Search for the cell housing the specified text and yield its (x, y) center coordinate. 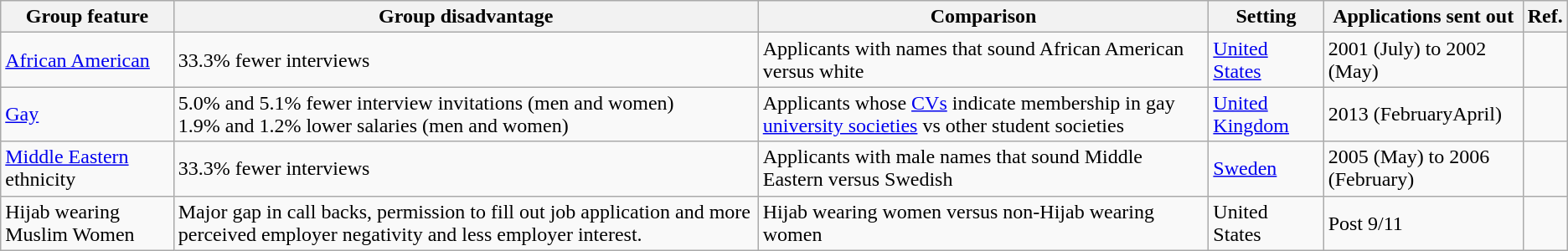
Applicants with names that sound African American versus white (983, 60)
2001 (July) to 2002 (May) (1423, 60)
Sweden (1266, 169)
Hijab wearing Muslim Women (87, 223)
2013 (FebruaryApril) (1423, 114)
Group feature (87, 17)
5.0% and 5.1% fewer interview invitations (men and women)1.9% and 1.2% lower salaries (men and women) (466, 114)
Setting (1266, 17)
Applicants with male names that sound Middle Eastern versus Swedish (983, 169)
Major gap in call backs, permission to fill out job application and more perceived employer negativity and less employer interest. (466, 223)
Comparison (983, 17)
Post 9/11 (1423, 223)
African American (87, 60)
Group disadvantage (466, 17)
Applicants whose CVs indicate membership in gay university societies vs other student societies (983, 114)
Gay (87, 114)
Ref. (1545, 17)
Middle Eastern ethnicity (87, 169)
Hijab wearing women versus non-Hijab wearing women (983, 223)
United Kingdom (1266, 114)
2005 (May) to 2006 (February) (1423, 169)
Applications sent out (1423, 17)
